Search for the cell housing the specified text and yield its [x, y] center coordinate. 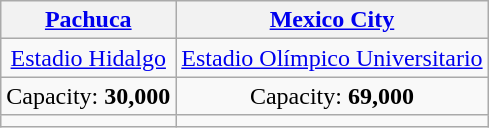
Pachuca [88, 20]
Estadio Olímpico Universitario [332, 58]
Mexico City [332, 20]
Estadio Hidalgo [88, 58]
Capacity: 69,000 [332, 96]
Capacity: 30,000 [88, 96]
